For the text-containing cell, return its midpoint in (x, y) coordinate format. 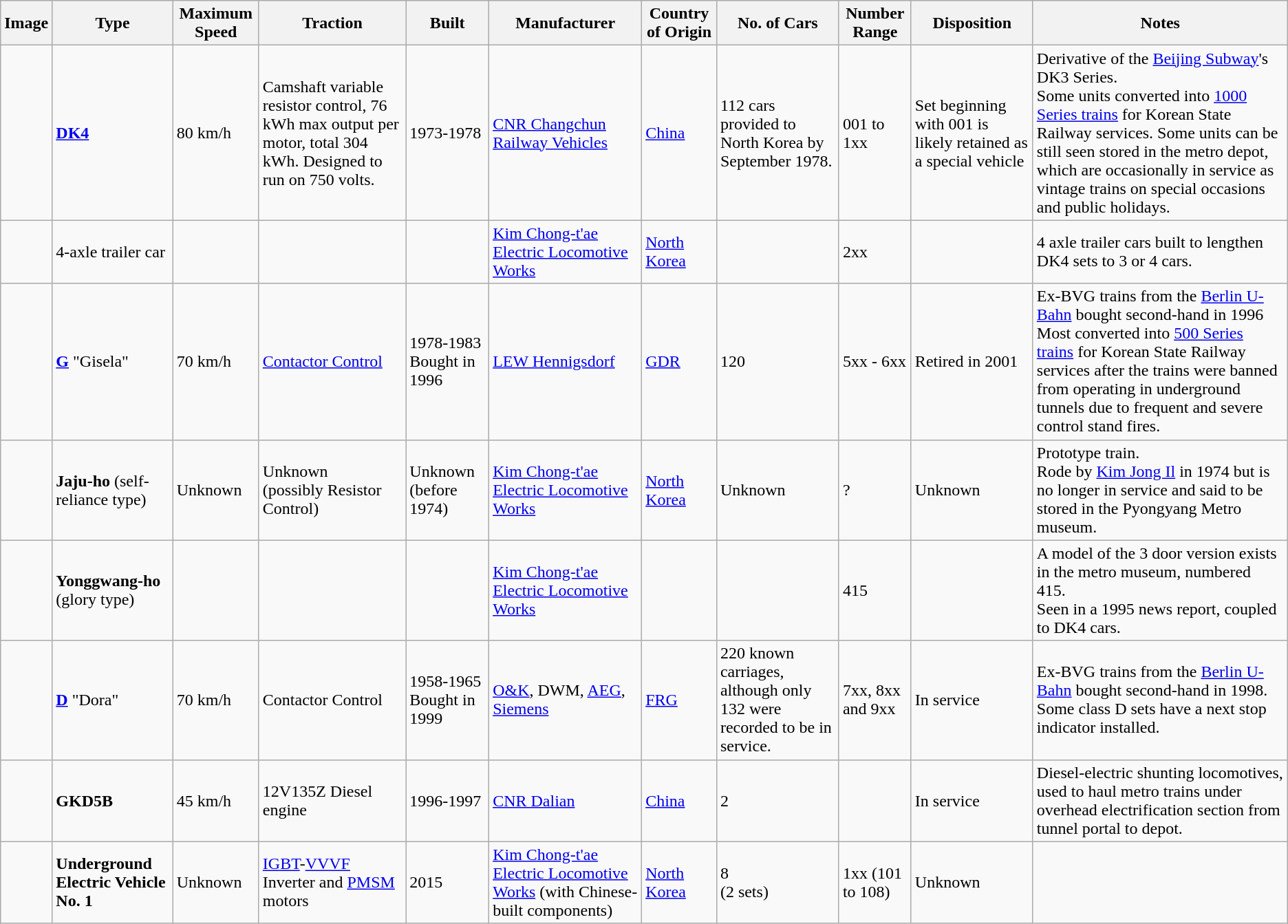
1958-1965Bought in 1999 (447, 700)
Kim Chong-t'ae Electric Locomotive Works (with Chinese-built components) (566, 882)
Image (26, 23)
IGBT-VVVF Inverter and PMSM motors (332, 882)
? (875, 490)
GDR (680, 362)
7xx, 8xx and 9xx (875, 700)
Ex-BVG trains from the Berlin U-Bahn bought second-hand in 1998.Some class D sets have a next stop indicator installed. (1160, 700)
1978-1983Bought in 1996 (447, 362)
45 km/h (216, 801)
415 (875, 590)
1xx (101 to 108) (875, 882)
Notes (1160, 23)
CNR Changchun Railway Vehicles (566, 133)
Unknown (before 1974) (447, 490)
G "Gisela" (113, 362)
4-axle trailer car (113, 252)
120 (777, 362)
Unknown(possibly Resistor Control) (332, 490)
Jaju-ho (self-reliance type) (113, 490)
Yonggwang-ho (glory type) (113, 590)
Country of Origin (680, 23)
Prototype train.Rode by Kim Jong Il in 1974 but is no longer in service and said to be stored in the Pyongyang Metro museum. (1160, 490)
112 cars provided to North Korea by September 1978. (777, 133)
Traction (332, 23)
CNR Dalian (566, 801)
1996-1997 (447, 801)
1973-1978 (447, 133)
LEW Hennigsdorf (566, 362)
2 (777, 801)
Type (113, 23)
O&K, DWM, AEG, Siemens (566, 700)
80 km/h (216, 133)
220 known carriages, although only 132 were recorded to be in service. (777, 700)
Set beginning with 001 is likely retained as a special vehicle (972, 133)
8(2 sets) (777, 882)
GKD5B (113, 801)
Maximum Speed (216, 23)
A model of the 3 door version exists in the metro museum, numbered 415.Seen in a 1995 news report, coupled to DK4 cars. (1160, 590)
Underground Electric Vehicle No. 1 (113, 882)
2015 (447, 882)
Retired in 2001 (972, 362)
12V135Z Diesel engine (332, 801)
001 to 1xx (875, 133)
Camshaft variable resistor control, 76 kWh max output per motor, total 304 kWh. Designed to run on 750 volts. (332, 133)
D "Dora" (113, 700)
DK4 (113, 133)
Manufacturer (566, 23)
No. of Cars (777, 23)
Diesel-electric shunting locomotives, used to haul metro trains under overhead electrification section from tunnel portal to depot. (1160, 801)
5xx - 6xx (875, 362)
Number Range (875, 23)
2xx (875, 252)
Disposition (972, 23)
Built (447, 23)
4 axle trailer cars built to lengthen DK4 sets to 3 or 4 cars. (1160, 252)
FRG (680, 700)
